Search for the cell housing the specified text and yield its (x, y) center coordinate. 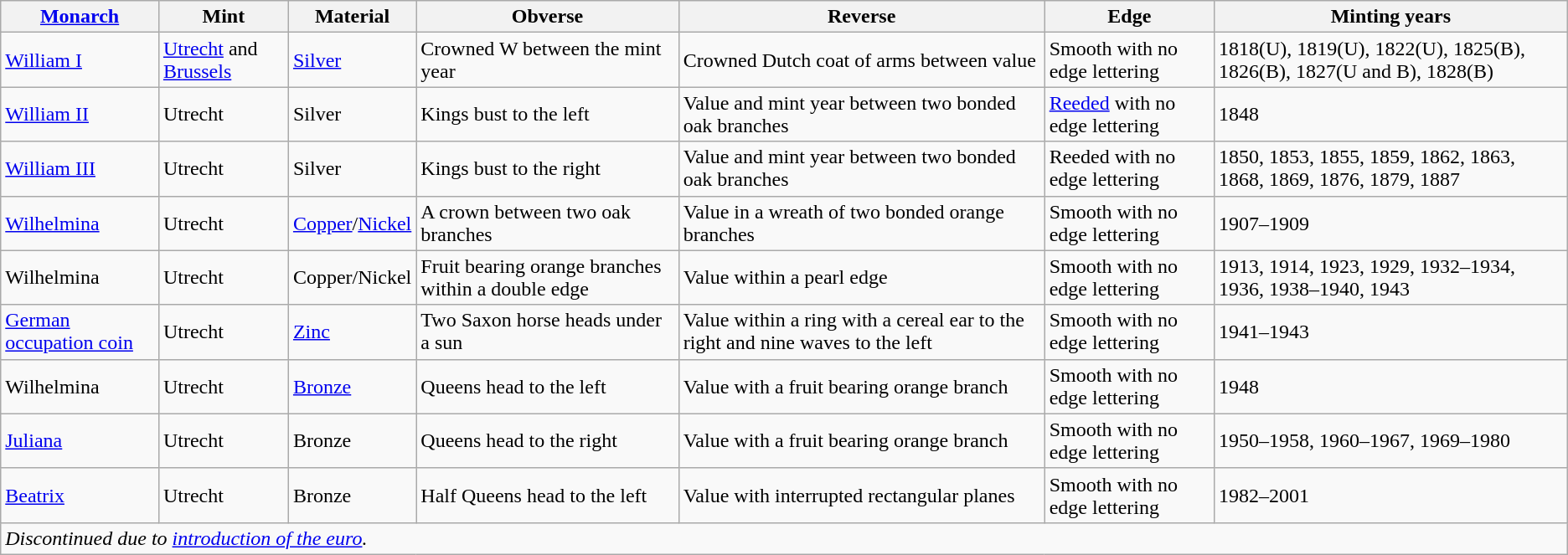
Value in a wreath of two bonded orange branches (861, 223)
1950–1958, 1960–1967, 1969–1980 (1390, 440)
William III (80, 169)
Reverse (861, 17)
Beatrix (80, 496)
1982–2001 (1390, 496)
Half Queens head to the left (548, 496)
Utrecht and Brussels (223, 60)
1913, 1914, 1923, 1929, 1932–1934, 1936, 1938–1940, 1943 (1390, 278)
Kings bust to the left (548, 114)
Edge (1129, 17)
Value within a ring with a cereal ear to the right and nine waves to the left (861, 331)
1948 (1390, 387)
Queens head to the right (548, 440)
Two Saxon horse heads under a sun (548, 331)
Queens head to the left (548, 387)
Discontinued due to introduction of the euro. (784, 538)
Crowned Dutch coat of arms between value (861, 60)
William I (80, 60)
German occupation coin (80, 331)
Mint (223, 17)
1941–1943 (1390, 331)
1848 (1390, 114)
1850, 1853, 1855, 1859, 1862, 1863, 1868, 1869, 1876, 1879, 1887 (1390, 169)
Fruit bearing orange branches within a double edge (548, 278)
Zinc (352, 331)
Juliana (80, 440)
William II (80, 114)
Material (352, 17)
Kings bust to the right (548, 169)
Monarch (80, 17)
Value with interrupted rectangular planes (861, 496)
Crowned W between the mint year (548, 60)
Value within a pearl edge (861, 278)
1818(U), 1819(U), 1822(U), 1825(B), 1826(B), 1827(U and B), 1828(B) (1390, 60)
A crown between two oak branches (548, 223)
1907–1909 (1390, 223)
Minting years (1390, 17)
Obverse (548, 17)
